Return the (X, Y) coordinate for the center point of the cell that contains the specified text.  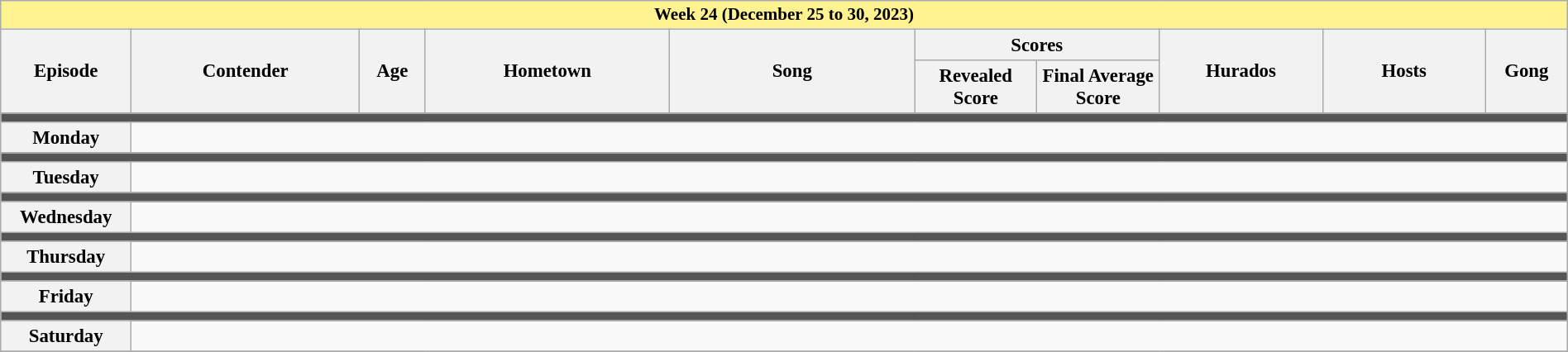
Episode (66, 71)
Wednesday (66, 217)
Thursday (66, 257)
Age (392, 71)
Gong (1527, 71)
Hometown (547, 71)
Tuesday (66, 178)
Contender (246, 71)
Revealed Score (976, 86)
Song (792, 71)
Final Average Score (1098, 86)
Monday (66, 138)
Scores (1037, 45)
Hurados (1241, 71)
Week 24 (December 25 to 30, 2023) (784, 15)
Friday (66, 297)
Hosts (1404, 71)
